Locate the cell with the specified text and output its (x, y) center coordinate. 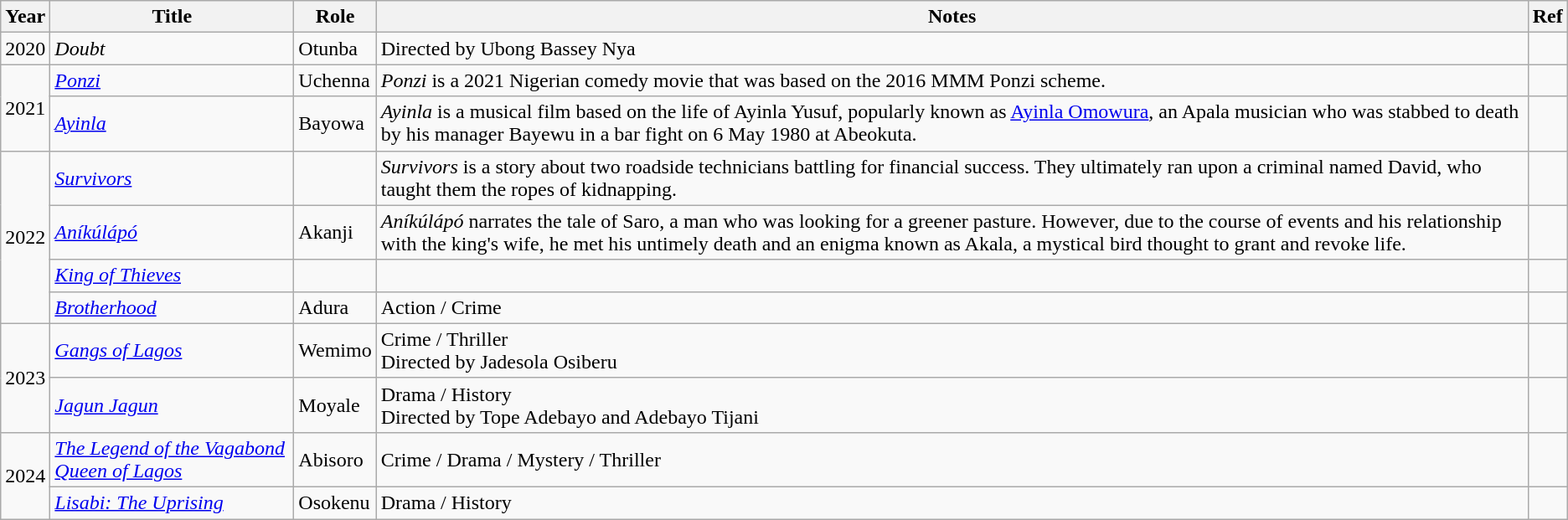
Ponzi is a 2021 Nigerian comedy movie that was based on the 2016 MMM Ponzi scheme. (952, 80)
2024 (25, 476)
Drama / History (952, 502)
King of Thieves (173, 275)
Uchenna (335, 80)
2022 (25, 237)
2021 (25, 107)
Action / Crime (952, 307)
Role (335, 17)
Aníkúlápó (173, 233)
Ponzi (173, 80)
Bayowa (335, 124)
Notes (952, 17)
Title (173, 17)
Moyale (335, 405)
Osokenu (335, 502)
Akanji (335, 233)
The Legend of the Vagabond Queen of Lagos (173, 459)
Ayinla (173, 124)
Ref (1548, 17)
Abisoro (335, 459)
Wemimo (335, 350)
Adura (335, 307)
Jagun Jagun (173, 405)
Lisabi: The Uprising (173, 502)
Crime / ThrillerDirected by Jadesola Osiberu (952, 350)
Drama / HistoryDirected by Tope Adebayo and Adebayo Tijani (952, 405)
2023 (25, 378)
Directed by Ubong Bassey Nya (952, 49)
Crime / Drama / Mystery / Thriller (952, 459)
Survivors (173, 178)
Brotherhood (173, 307)
Gangs of Lagos (173, 350)
Year (25, 17)
Otunba (335, 49)
Doubt (173, 49)
2020 (25, 49)
